Determine the (X, Y) coordinate at the center of the cell enclosing the given text.  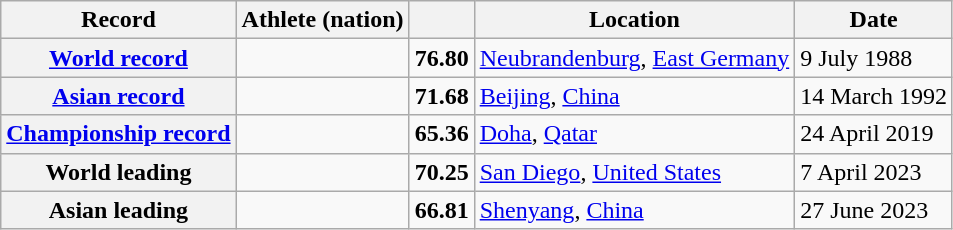
66.81 (442, 210)
Date (874, 20)
7 April 2023 (874, 172)
Neubrandenburg, East Germany (634, 58)
San Diego, United States (634, 172)
Doha, Qatar (634, 134)
Beijing, China (634, 96)
Record (118, 20)
24 April 2019 (874, 134)
Location (634, 20)
70.25 (442, 172)
Shenyang, China (634, 210)
76.80 (442, 58)
Asian leading (118, 210)
Asian record (118, 96)
9 July 1988 (874, 58)
World record (118, 58)
65.36 (442, 134)
Athlete (nation) (322, 20)
14 March 1992 (874, 96)
Championship record (118, 134)
71.68 (442, 96)
World leading (118, 172)
27 June 2023 (874, 210)
